Find where the given text appears and provide that cell's center as (X, Y) coordinate. 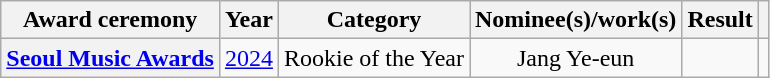
Nominee(s)/work(s) (576, 20)
Result (720, 20)
Year (248, 20)
Seoul Music Awards (110, 58)
Category (374, 20)
2024 (248, 58)
Jang Ye-eun (576, 58)
Rookie of the Year (374, 58)
Award ceremony (110, 20)
